Extract the (x, y) coordinate from the center of the cell holding the provided text.  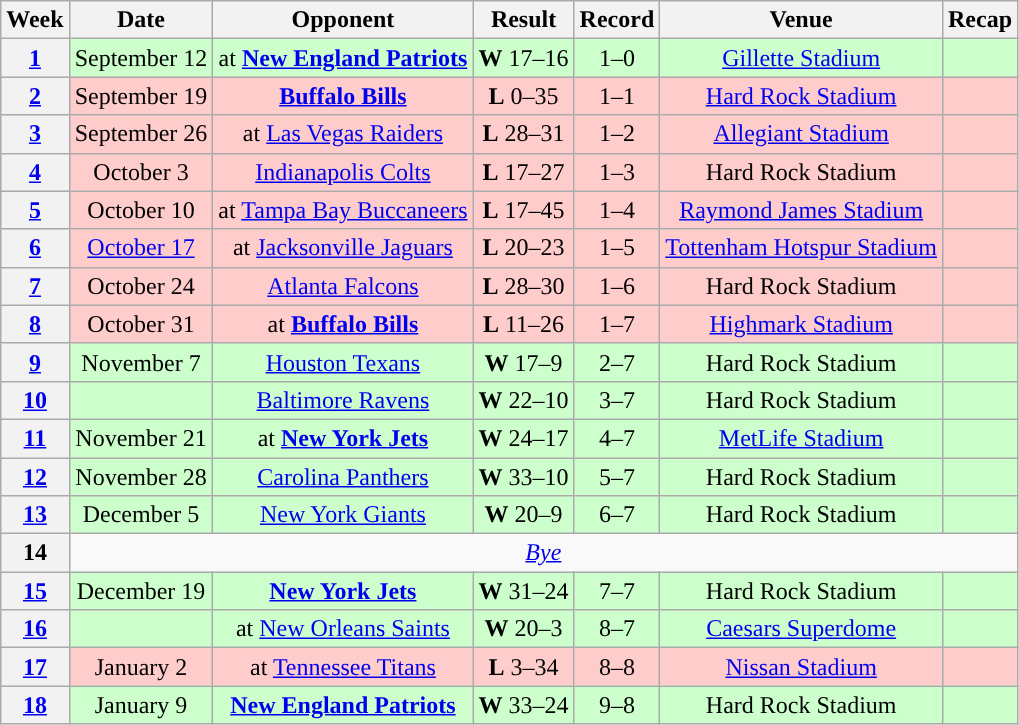
1–7 (617, 324)
Allegiant Stadium (802, 134)
Atlanta Falcons (343, 286)
January 2 (141, 667)
L 28–30 (524, 286)
16 (35, 629)
8–8 (617, 667)
10 (35, 400)
at New England Patriots (343, 58)
Gillette Stadium (802, 58)
2 (35, 96)
Carolina Panthers (343, 477)
11 (35, 438)
14 (35, 553)
8 (35, 324)
New York Giants (343, 515)
W 22–10 (524, 400)
Date (141, 20)
Buffalo Bills (343, 96)
Baltimore Ravens (343, 400)
1–1 (617, 96)
New York Jets (343, 591)
W 17–9 (524, 362)
Tottenham Hotspur Stadium (802, 248)
at New York Jets (343, 438)
at Buffalo Bills (343, 324)
9 (35, 362)
1–0 (617, 58)
W 31–24 (524, 591)
1 (35, 58)
1–5 (617, 248)
October 17 (141, 248)
3 (35, 134)
September 12 (141, 58)
7–7 (617, 591)
1–6 (617, 286)
Nissan Stadium (802, 667)
Opponent (343, 20)
September 26 (141, 134)
at Las Vegas Raiders (343, 134)
13 (35, 515)
Bye (543, 553)
9–8 (617, 705)
Highmark Stadium (802, 324)
W 20–3 (524, 629)
17 (35, 667)
4–7 (617, 438)
L 3–34 (524, 667)
Houston Texans (343, 362)
Week (35, 20)
November 7 (141, 362)
Record (617, 20)
6 (35, 248)
15 (35, 591)
at Tennessee Titans (343, 667)
MetLife Stadium (802, 438)
W 33–24 (524, 705)
Result (524, 20)
New England Patriots (343, 705)
7 (35, 286)
L 17–45 (524, 210)
18 (35, 705)
November 21 (141, 438)
W 20–9 (524, 515)
5 (35, 210)
L 11–26 (524, 324)
5–7 (617, 477)
L 28–31 (524, 134)
1–2 (617, 134)
W 24–17 (524, 438)
December 19 (141, 591)
January 9 (141, 705)
1–3 (617, 172)
at Tampa Bay Buccaneers (343, 210)
8–7 (617, 629)
Recap (980, 20)
1–4 (617, 210)
October 24 (141, 286)
at New Orleans Saints (343, 629)
L 17–27 (524, 172)
Raymond James Stadium (802, 210)
December 5 (141, 515)
6–7 (617, 515)
November 28 (141, 477)
2–7 (617, 362)
at Jacksonville Jaguars (343, 248)
12 (35, 477)
October 10 (141, 210)
October 31 (141, 324)
W 17–16 (524, 58)
Indianapolis Colts (343, 172)
L 20–23 (524, 248)
3–7 (617, 400)
Venue (802, 20)
L 0–35 (524, 96)
4 (35, 172)
Caesars Superdome (802, 629)
W 33–10 (524, 477)
September 19 (141, 96)
October 3 (141, 172)
